Extract the (x, y) coordinate from the center of the cell holding the provided text.  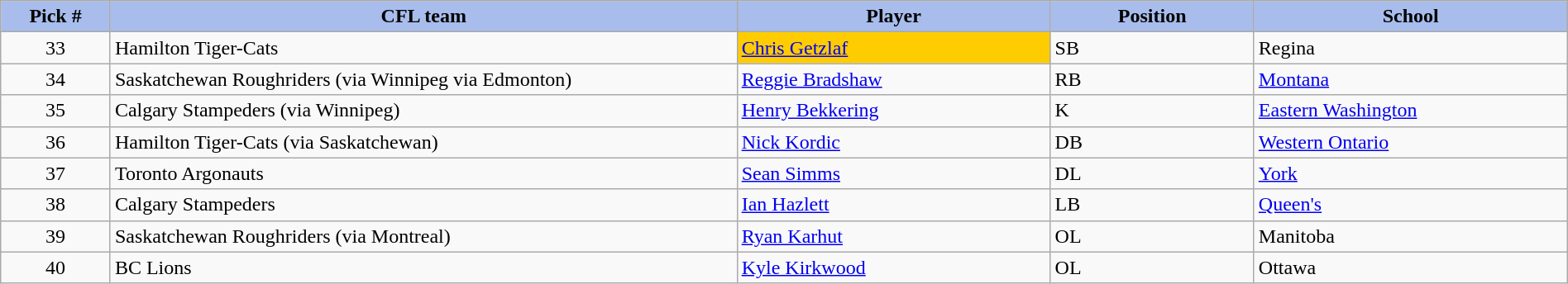
Ryan Karhut (893, 236)
Queen's (1411, 205)
Hamilton Tiger-Cats (423, 48)
Henry Bekkering (893, 111)
38 (56, 205)
36 (56, 142)
Pick # (56, 17)
SB (1152, 48)
Nick Kordic (893, 142)
Kyle Kirkwood (893, 267)
Ian Hazlett (893, 205)
Saskatchewan Roughriders (via Montreal) (423, 236)
BC Lions (423, 267)
CFL team (423, 17)
Player (893, 17)
39 (56, 236)
Ottawa (1411, 267)
Manitoba (1411, 236)
School (1411, 17)
DL (1152, 173)
35 (56, 111)
RB (1152, 79)
DB (1152, 142)
Toronto Argonauts (423, 173)
Reggie Bradshaw (893, 79)
33 (56, 48)
34 (56, 79)
York (1411, 173)
Eastern Washington (1411, 111)
Chris Getzlaf (893, 48)
Montana (1411, 79)
40 (56, 267)
Saskatchewan Roughriders (via Winnipeg via Edmonton) (423, 79)
37 (56, 173)
Calgary Stampeders (423, 205)
LB (1152, 205)
Hamilton Tiger-Cats (via Saskatchewan) (423, 142)
Sean Simms (893, 173)
Position (1152, 17)
Calgary Stampeders (via Winnipeg) (423, 111)
Western Ontario (1411, 142)
K (1152, 111)
Regina (1411, 48)
